Extract the (x, y) coordinate from the center of the cell holding the provided text.  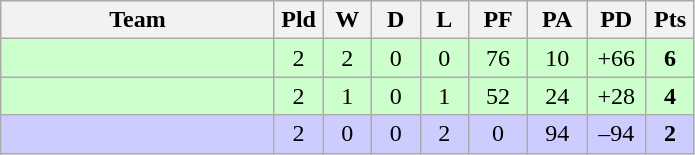
W (348, 20)
PF (498, 20)
52 (498, 96)
10 (558, 58)
4 (670, 96)
+66 (616, 58)
Pld (298, 20)
24 (558, 96)
Team (138, 20)
6 (670, 58)
94 (558, 134)
Pts (670, 20)
L (444, 20)
PA (558, 20)
–94 (616, 134)
PD (616, 20)
+28 (616, 96)
76 (498, 58)
D (396, 20)
